Pinpoint the cell where the given text exists, returning its (x, y) midpoint coordinate. 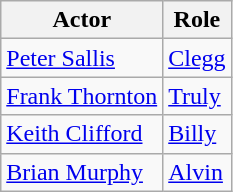
Keith Clifford (82, 134)
Actor (82, 20)
Billy (197, 134)
Frank Thornton (82, 96)
Role (197, 20)
Brian Murphy (82, 172)
Truly (197, 96)
Peter Sallis (82, 58)
Alvin (197, 172)
Clegg (197, 58)
